Provide the (X, Y) coordinate of the cell's center where the given text is located.  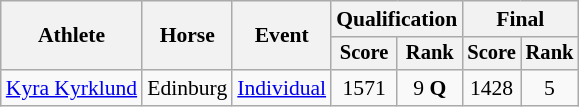
Individual (282, 88)
5 (550, 88)
1571 (364, 88)
9 Q (430, 88)
Edinburg (187, 88)
Event (282, 36)
1428 (491, 88)
Horse (187, 36)
Kyra Kyrklund (72, 88)
Athlete (72, 36)
Final (520, 19)
Qualification (396, 19)
